For the text-containing cell, return its midpoint in (X, Y) coordinate format. 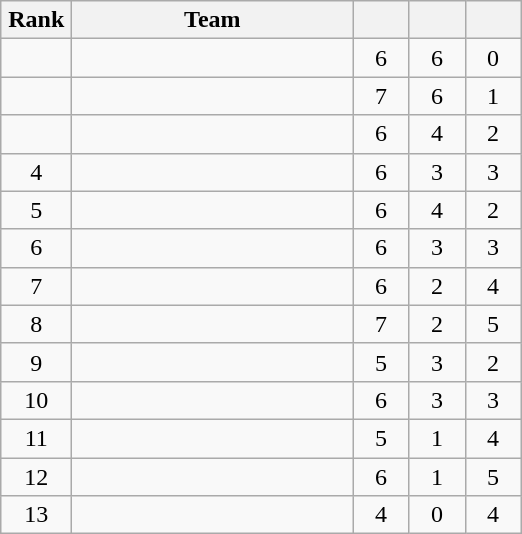
Rank (36, 20)
13 (36, 515)
Team (212, 20)
9 (36, 362)
12 (36, 477)
11 (36, 438)
10 (36, 400)
8 (36, 324)
